Return the (X, Y) coordinate for the center point of the cell that contains the specified text.  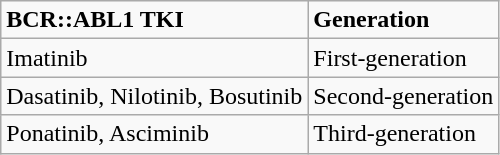
BCR::ABL1 TKI (154, 20)
First-generation (404, 58)
Dasatinib, Nilotinib, Bosutinib (154, 96)
Third-generation (404, 134)
Ponatinib, Asciminib (154, 134)
Generation (404, 20)
Imatinib (154, 58)
Second-generation (404, 96)
